Detect which cell encompasses the target text, then output its [x, y] center coordinate. 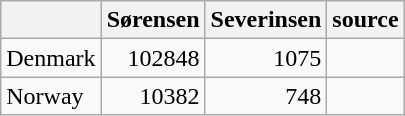
1075 [266, 58]
Sørensen [153, 20]
748 [266, 96]
Severinsen [266, 20]
10382 [153, 96]
source [366, 20]
Norway [51, 96]
102848 [153, 58]
Denmark [51, 58]
